Pinpoint the cell where the given text exists, returning its [X, Y] midpoint coordinate. 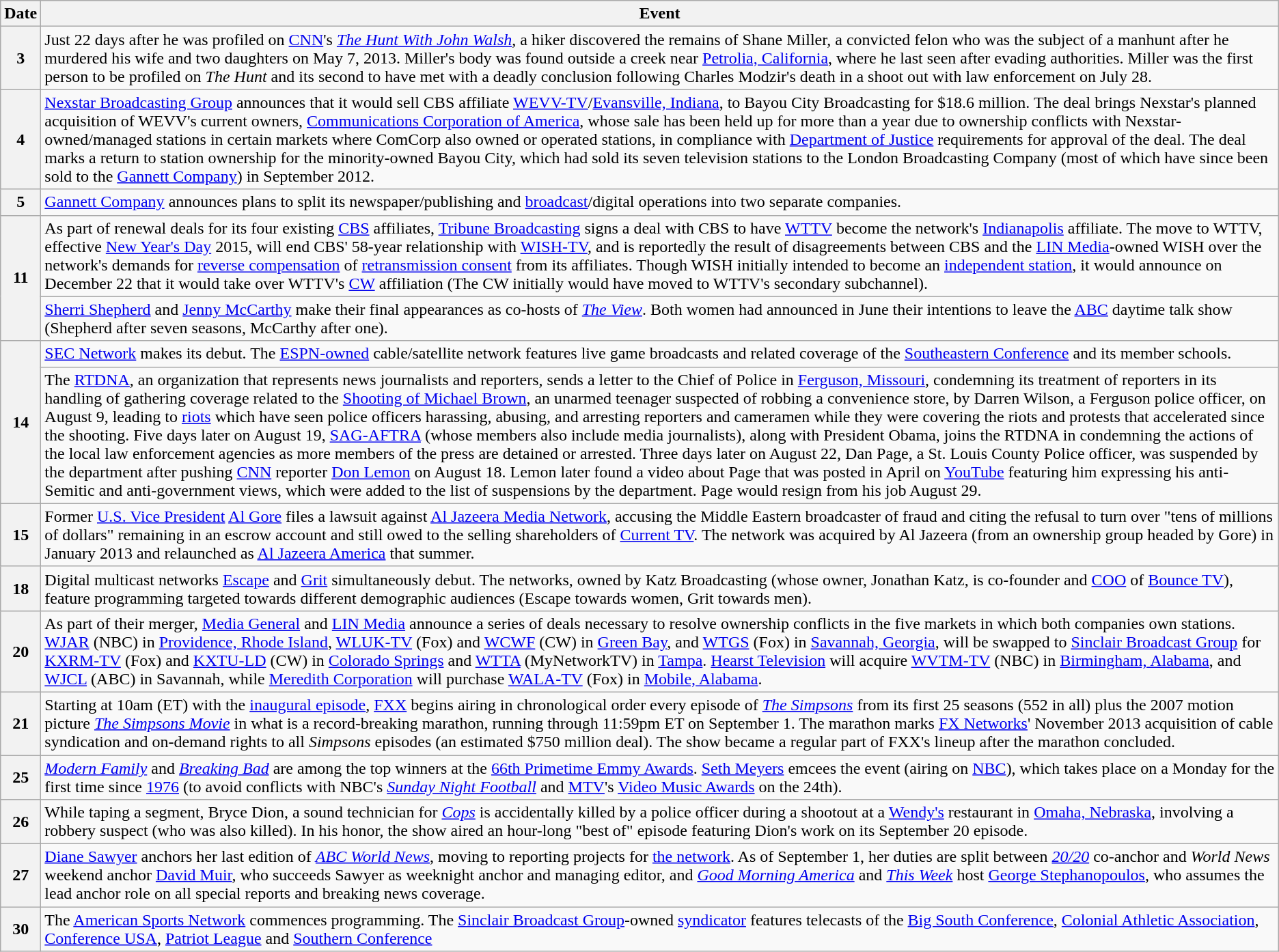
26 [20, 822]
30 [20, 929]
Event [660, 14]
18 [20, 589]
3 [20, 58]
21 [20, 723]
20 [20, 652]
4 [20, 139]
Date [20, 14]
25 [20, 777]
11 [20, 278]
5 [20, 202]
14 [20, 422]
27 [20, 876]
15 [20, 535]
Gannett Company announces plans to split its newspaper/publishing and broadcast/digital operations into two separate companies. [660, 202]
